Find where the given text appears and provide that cell's center as [x, y] coordinate. 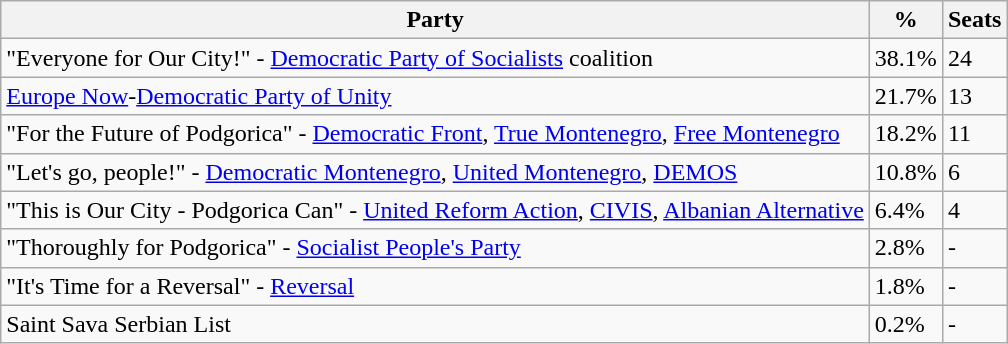
"Thoroughly for Podgorica" - Socialist People's Party [436, 248]
Seats [974, 20]
"This is Our City - Podgorica Can" - United Reform Action, CIVIS, Albanian Alternative [436, 210]
11 [974, 134]
"Let's go, people!" - Democratic Montenegro, United Montenegro, DEMOS [436, 172]
"For the Future of Podgorica" - Democratic Front, True Montenegro, Free Montenegro [436, 134]
6 [974, 172]
"Everyone for Our City!" - Democratic Party of Socialists coalition [436, 58]
21.7% [906, 96]
"It's Time for a Reversal" - Reversal [436, 286]
Saint Sava Serbian List [436, 324]
Party [436, 20]
2.8% [906, 248]
4 [974, 210]
13 [974, 96]
% [906, 20]
1.8% [906, 286]
38.1% [906, 58]
6.4% [906, 210]
18.2% [906, 134]
Europe Now-Democratic Party of Unity [436, 96]
24 [974, 58]
0.2% [906, 324]
10.8% [906, 172]
